From the cell containing the given text, extract its center point as (X, Y) coordinate. 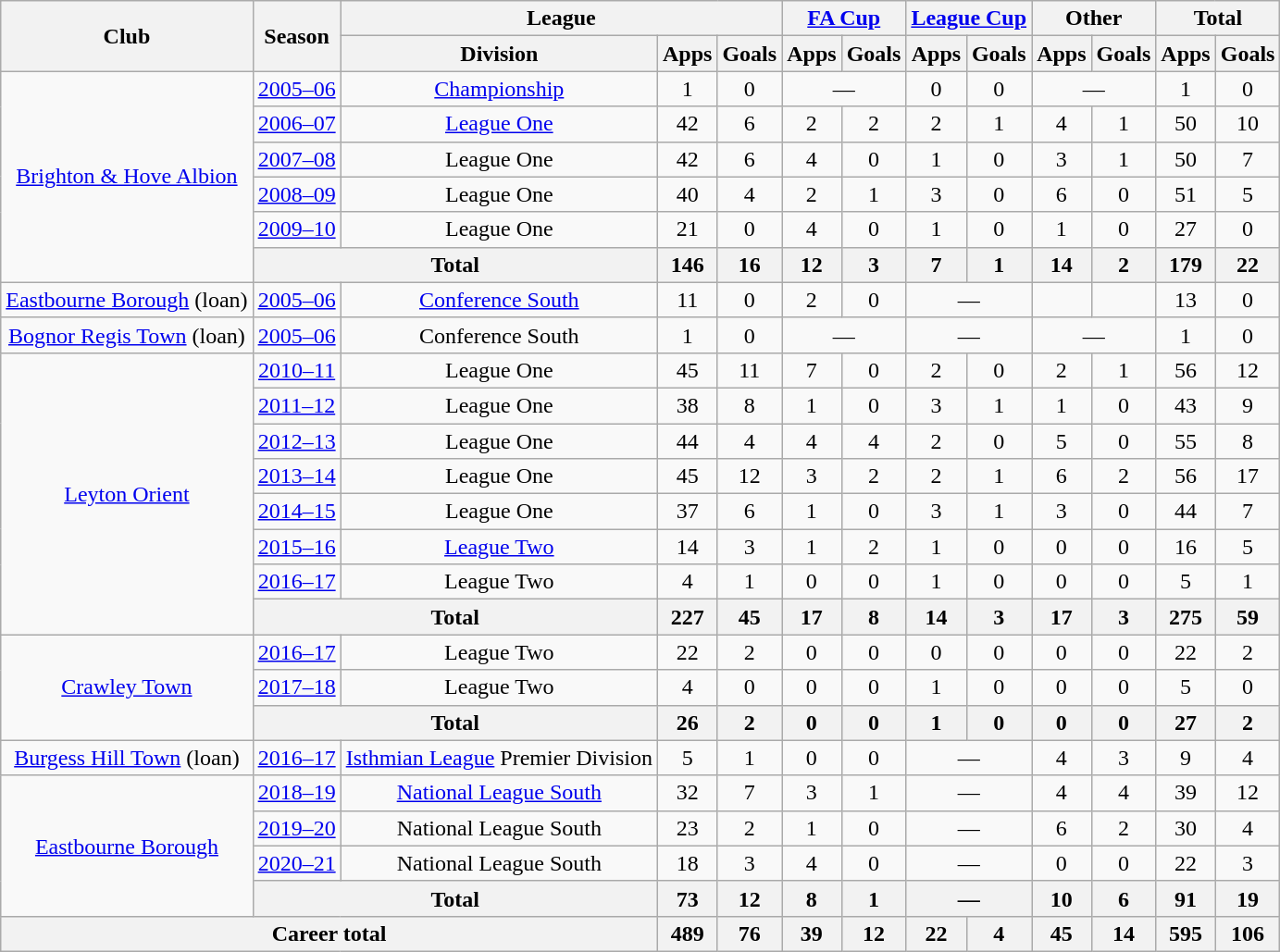
Isthmian League Premier Division (499, 758)
227 (687, 617)
38 (687, 405)
13 (1186, 300)
595 (1186, 933)
2015–16 (296, 547)
43 (1186, 405)
2006–07 (296, 124)
Division (499, 54)
Crawley Town (127, 687)
Career total (329, 933)
Championship (499, 89)
2014–15 (296, 512)
2007–08 (296, 159)
146 (687, 265)
489 (687, 933)
30 (1186, 828)
51 (1186, 194)
Leyton Orient (127, 493)
Season (296, 36)
23 (687, 828)
Brighton & Hove Albion (127, 177)
37 (687, 512)
32 (687, 793)
21 (687, 229)
18 (687, 863)
2010–11 (296, 370)
106 (1248, 933)
2012–13 (296, 441)
76 (750, 933)
Other (1094, 19)
59 (1248, 617)
2020–21 (296, 863)
Eastbourne Borough (loan) (127, 300)
2009–10 (296, 229)
Eastbourne Borough (127, 846)
19 (1248, 898)
275 (1186, 617)
40 (687, 194)
2017–18 (296, 687)
League (561, 19)
2011–12 (296, 405)
2019–20 (296, 828)
55 (1186, 441)
73 (687, 898)
Bognor Regis Town (loan) (127, 335)
26 (687, 723)
FA Cup (844, 19)
179 (1186, 265)
2018–19 (296, 793)
91 (1186, 898)
Club (127, 36)
2013–14 (296, 476)
2008–09 (296, 194)
League Cup (969, 19)
Burgess Hill Town (loan) (127, 758)
